Return the (X, Y) coordinate for the center point of the cell that contains the specified text.  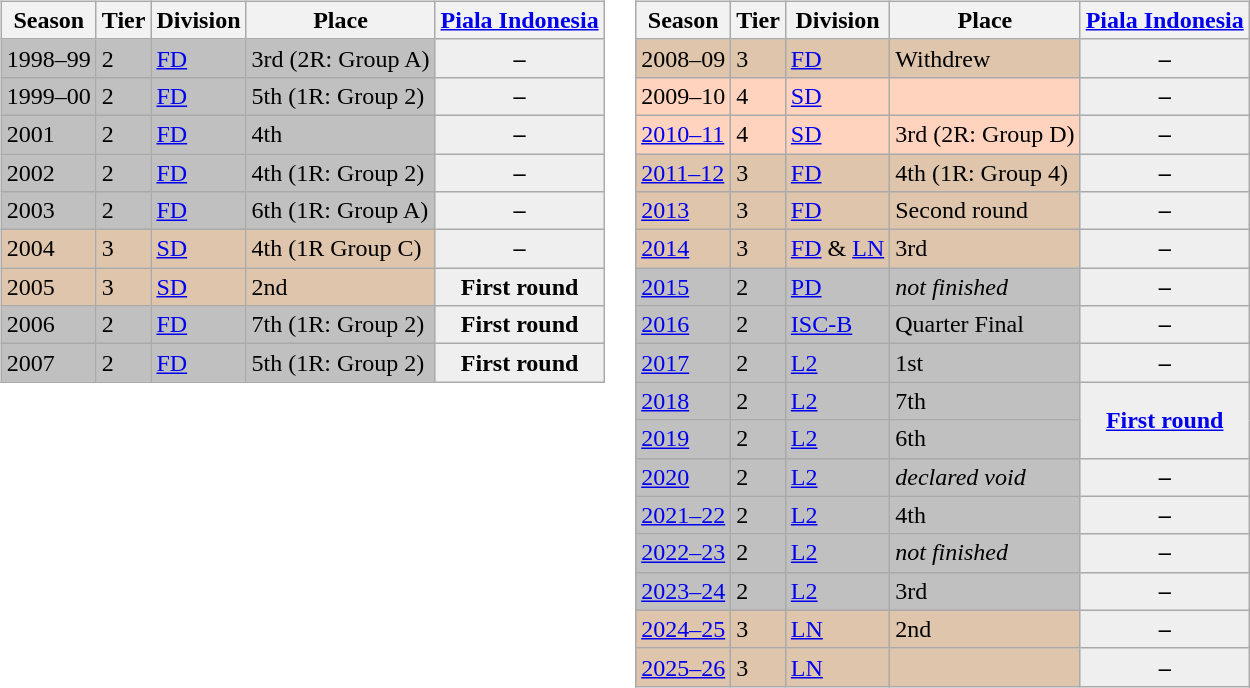
2010–11 (684, 134)
1999–00 (48, 96)
7th (1R: Group 2) (340, 325)
4th (1R: Group 2) (340, 173)
3rd (2R: Group D) (985, 134)
2024–25 (684, 629)
1st (985, 363)
2023–24 (684, 591)
2007 (48, 363)
Withdrew (985, 58)
2025–26 (684, 667)
declared void (985, 477)
2003 (48, 211)
6th (1R: Group A) (340, 211)
Second round (985, 211)
2006 (48, 325)
2001 (48, 134)
2005 (48, 287)
2021–22 (684, 515)
2019 (684, 439)
2018 (684, 401)
Quarter Final (985, 325)
2017 (684, 363)
2020 (684, 477)
2011–12 (684, 173)
2009–10 (684, 96)
FD & LN (837, 249)
2015 (684, 287)
PD (837, 287)
2016 (684, 325)
6th (985, 439)
4th (1R: Group 4) (985, 173)
2004 (48, 249)
1998–99 (48, 58)
2022–23 (684, 553)
3rd (2R: Group A) (340, 58)
4th (1R Group C) (340, 249)
2014 (684, 249)
2008–09 (684, 58)
2013 (684, 211)
2002 (48, 173)
7th (985, 401)
ISC-B (837, 325)
